Search for the cell housing the specified text and yield its [X, Y] center coordinate. 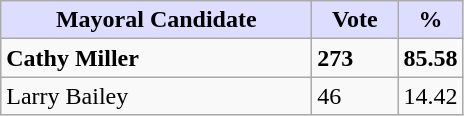
46 [355, 96]
% [430, 20]
273 [355, 58]
14.42 [430, 96]
85.58 [430, 58]
Vote [355, 20]
Mayoral Candidate [156, 20]
Cathy Miller [156, 58]
Larry Bailey [156, 96]
